Find where the given text appears and provide that cell's center as [X, Y] coordinate. 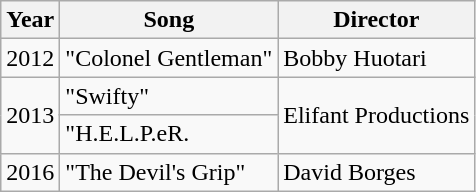
"Swifty" [169, 96]
Bobby Huotari [376, 58]
Year [30, 20]
David Borges [376, 172]
Director [376, 20]
"The Devil's Grip" [169, 172]
"Colonel Gentleman" [169, 58]
"H.E.L.P.eR. [169, 134]
Elifant Productions [376, 115]
2013 [30, 115]
2016 [30, 172]
Song [169, 20]
2012 [30, 58]
